Extract the (x, y) coordinate from the center of the cell holding the provided text.  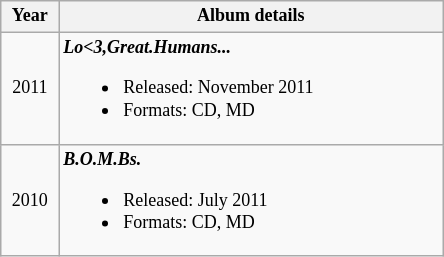
2010 (30, 200)
2011 (30, 88)
B.O.M.Bs.Released: July 2011Formats: CD, MD (251, 200)
Year (30, 16)
Album details (251, 16)
Lo<3,Great.Humans...Released: November 2011Formats: CD, MD (251, 88)
